Determine the [x, y] coordinate at the center of the cell enclosing the given text.  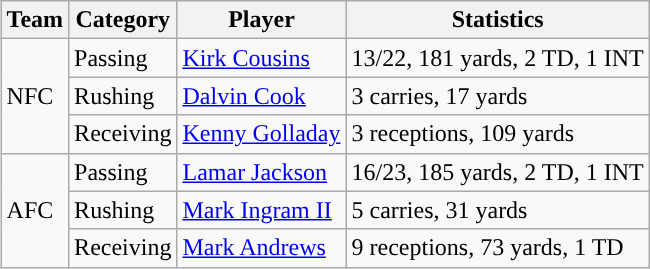
16/23, 185 yards, 2 TD, 1 INT [498, 172]
Mark Andrews [262, 248]
3 carries, 17 yards [498, 96]
Statistics [498, 20]
Kenny Golladay [262, 134]
9 receptions, 73 yards, 1 TD [498, 248]
Team [35, 20]
Dalvin Cook [262, 96]
Mark Ingram II [262, 210]
5 carries, 31 yards [498, 210]
Category [123, 20]
3 receptions, 109 yards [498, 134]
NFC [35, 96]
Lamar Jackson [262, 172]
Kirk Cousins [262, 58]
13/22, 181 yards, 2 TD, 1 INT [498, 58]
Player [262, 20]
AFC [35, 210]
